Determine the [x, y] coordinate at the center of the cell enclosing the given text.  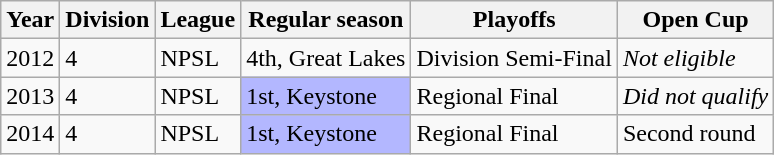
League [198, 20]
Division Semi-Final [514, 58]
Regular season [326, 20]
2014 [30, 134]
Playoffs [514, 20]
2012 [30, 58]
2013 [30, 96]
Second round [695, 134]
4th, Great Lakes [326, 58]
Did not qualify [695, 96]
Division [108, 20]
Not eligible [695, 58]
Open Cup [695, 20]
Year [30, 20]
